Capture the cell that displays the provided text and extract its (X, Y) central coordinate. 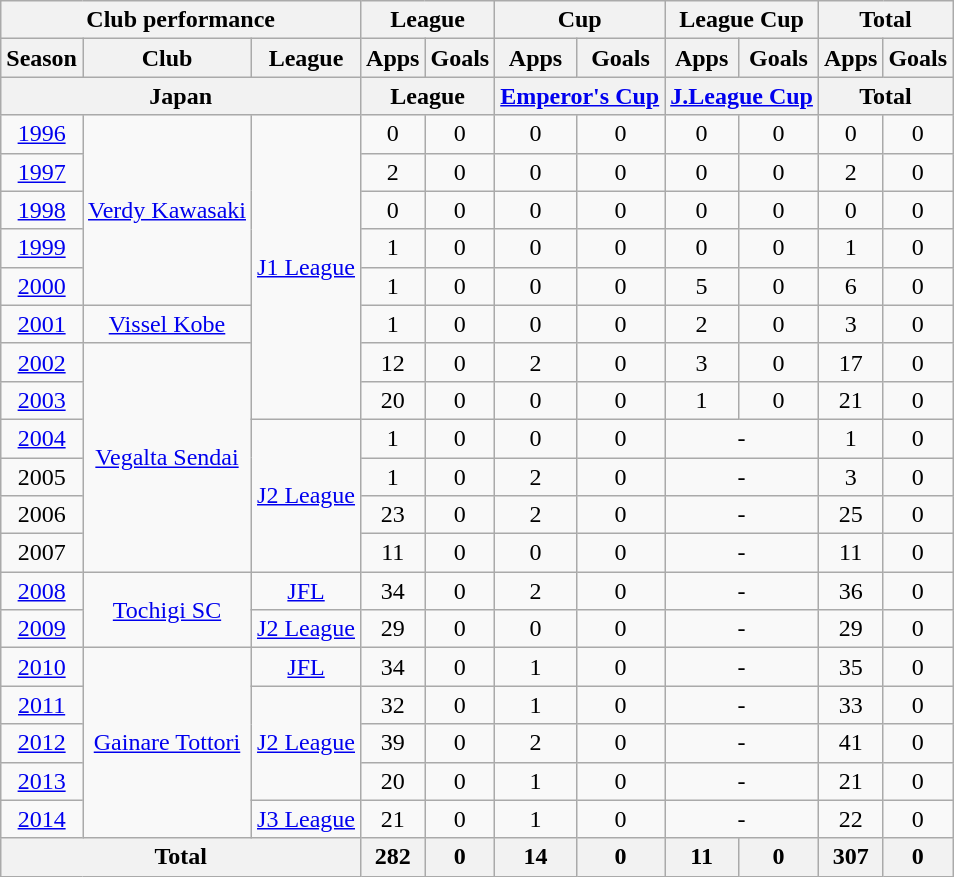
Club performance (181, 20)
41 (850, 743)
12 (393, 362)
Emperor's Cup (580, 96)
Verdy Kawasaki (166, 210)
Gainare Tottori (166, 743)
1999 (42, 248)
6 (850, 286)
2002 (42, 362)
2007 (42, 553)
17 (850, 362)
Cup (580, 20)
2008 (42, 591)
J3 League (306, 819)
Club (166, 58)
14 (536, 857)
33 (850, 705)
League Cup (742, 20)
2003 (42, 400)
2006 (42, 515)
1997 (42, 172)
2001 (42, 324)
2009 (42, 629)
23 (393, 515)
2014 (42, 819)
J1 League (306, 267)
22 (850, 819)
2005 (42, 477)
2000 (42, 286)
J.League Cup (742, 96)
1996 (42, 134)
307 (850, 857)
Japan (181, 96)
35 (850, 667)
Vegalta Sendai (166, 457)
2010 (42, 667)
2004 (42, 438)
Vissel Kobe (166, 324)
25 (850, 515)
39 (393, 743)
32 (393, 705)
2013 (42, 781)
282 (393, 857)
Season (42, 58)
1998 (42, 210)
Tochigi SC (166, 610)
5 (702, 286)
2012 (42, 743)
2011 (42, 705)
36 (850, 591)
